Extract the (x, y) coordinate from the center of the cell holding the provided text.  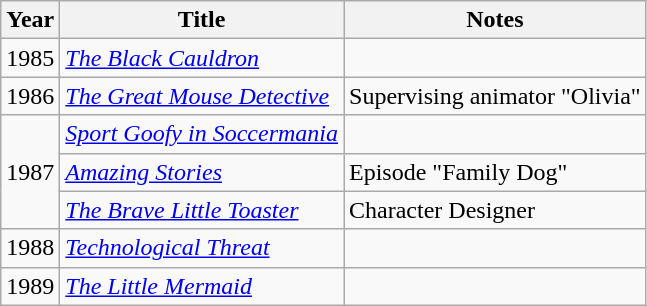
Notes (496, 20)
1987 (30, 172)
1988 (30, 248)
Technological Threat (202, 248)
The Great Mouse Detective (202, 96)
The Little Mermaid (202, 286)
Episode "Family Dog" (496, 172)
Supervising animator "Olivia" (496, 96)
1989 (30, 286)
Year (30, 20)
The Brave Little Toaster (202, 210)
The Black Cauldron (202, 58)
Sport Goofy in Soccermania (202, 134)
Title (202, 20)
Character Designer (496, 210)
Amazing Stories (202, 172)
1986 (30, 96)
1985 (30, 58)
